Locate the cell with the specified text and output its [X, Y] center coordinate. 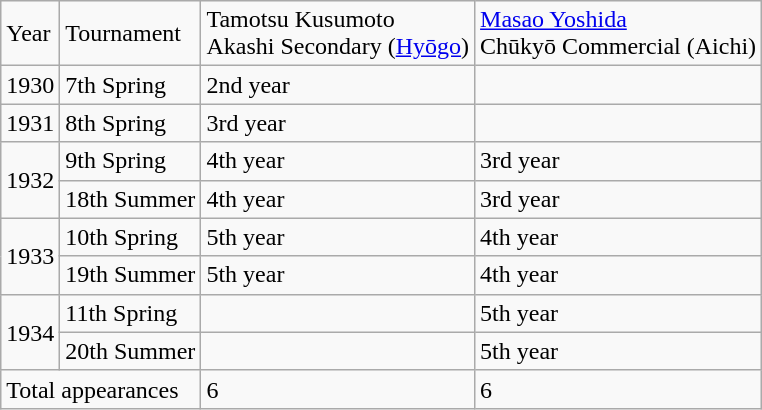
Year [30, 34]
1930 [30, 85]
Masao YoshidaChūkyō Commercial (Aichi) [618, 34]
1932 [30, 180]
Total appearances [101, 389]
1933 [30, 256]
1931 [30, 123]
8th Spring [130, 123]
11th Spring [130, 313]
1934 [30, 332]
Tournament [130, 34]
2nd year [338, 85]
10th Spring [130, 237]
7th Spring [130, 85]
18th Summer [130, 199]
9th Spring [130, 161]
20th Summer [130, 351]
19th Summer [130, 275]
Tamotsu KusumotoAkashi Secondary (Hyōgo) [338, 34]
